Return [x, y] of the center of cell containing provided text 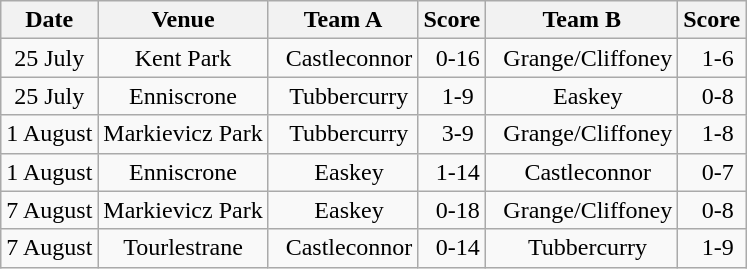
0-16 [452, 58]
Date [50, 20]
0-14 [452, 248]
0-18 [452, 210]
1-8 [712, 134]
1-6 [712, 58]
1-14 [452, 172]
Team A [343, 20]
Kent Park [183, 58]
0-7 [712, 172]
Tourlestrane [183, 248]
Team B [582, 20]
Venue [183, 20]
3-9 [452, 134]
